Find where the given text appears and provide that cell's center as (x, y) coordinate. 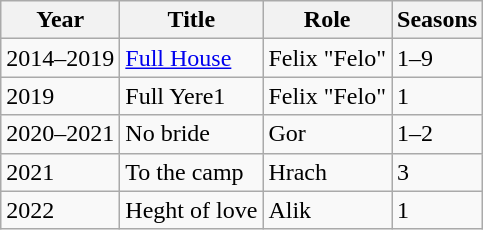
Full House (192, 58)
2014–2019 (60, 58)
Year (60, 20)
2020–2021 (60, 134)
Gor (328, 134)
Hrach (328, 172)
3 (438, 172)
Seasons (438, 20)
1–9 (438, 58)
2019 (60, 96)
Title (192, 20)
Alik (328, 210)
2021 (60, 172)
1–2 (438, 134)
To the camp (192, 172)
2022 (60, 210)
Heght of love (192, 210)
Role (328, 20)
No bride (192, 134)
Full Yere1 (192, 96)
